Return (x, y) of the center of cell containing provided text 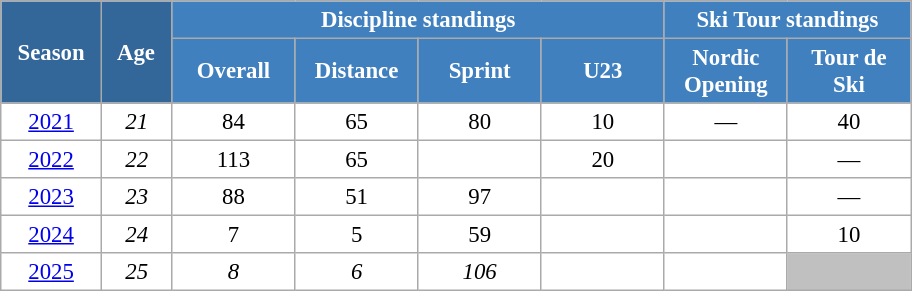
Sprint (480, 72)
23 (136, 197)
NordicOpening (726, 72)
20 (602, 160)
Discipline standings (418, 20)
Tour deSki (848, 72)
2024 (52, 235)
51 (356, 197)
80 (480, 122)
7 (234, 235)
59 (480, 235)
Ski Tour standings (787, 20)
U23 (602, 72)
Age (136, 52)
40 (848, 122)
2023 (52, 197)
22 (136, 160)
84 (234, 122)
21 (136, 122)
5 (356, 235)
2021 (52, 122)
Season (52, 52)
24 (136, 235)
113 (234, 160)
97 (480, 197)
Distance (356, 72)
88 (234, 197)
2022 (52, 160)
Overall (234, 72)
